For the text-containing cell, return its midpoint in (x, y) coordinate format. 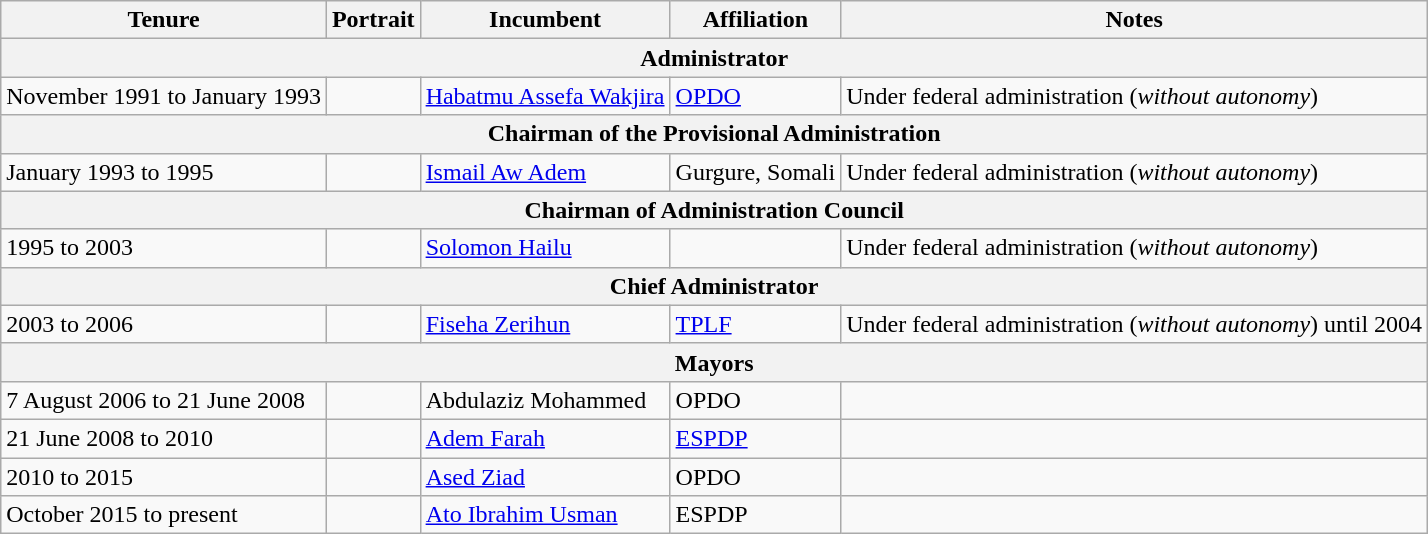
21 June 2008 to 2010 (164, 438)
Habatmu Assefa Wakjira (545, 96)
Chairman of Administration Council (714, 210)
Adem Farah (545, 438)
January 1993 to 1995 (164, 172)
1995 to 2003 (164, 248)
Chairman of the Provisional Administration (714, 134)
Incumbent (545, 20)
Abdulaziz Mohammed (545, 400)
Ismail Aw Adem (545, 172)
Mayors (714, 362)
Notes (1134, 20)
2010 to 2015 (164, 477)
7 August 2006 to 21 June 2008 (164, 400)
October 2015 to present (164, 515)
Gurgure, Somali (756, 172)
November 1991 to January 1993 (164, 96)
Chief Administrator (714, 286)
Solomon Hailu (545, 248)
TPLF (756, 324)
Administrator (714, 58)
Affiliation (756, 20)
Portrait (373, 20)
Under federal administration (without autonomy) until 2004 (1134, 324)
Fiseha Zerihun (545, 324)
Tenure (164, 20)
Ased Ziad (545, 477)
2003 to 2006 (164, 324)
Ato Ibrahim Usman (545, 515)
